Identify which cell holds the provided text, then report its (x, y) central coordinate. 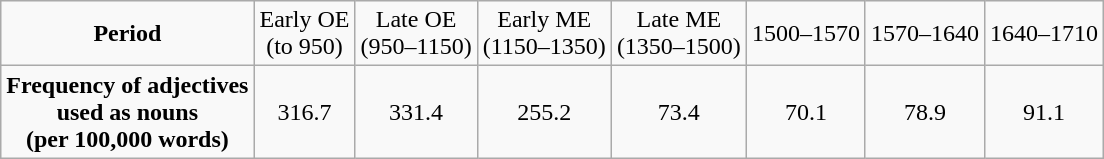
1640–1710 (1044, 34)
91.1 (1044, 112)
1500–1570 (806, 34)
Late OE(950–1150) (416, 34)
Period (128, 34)
255.2 (544, 112)
73.4 (678, 112)
1570–1640 (924, 34)
Early OE(to 950) (304, 34)
Early ME(1150–1350) (544, 34)
70.1 (806, 112)
Frequency of adjectivesused as nouns(per 100,000 words) (128, 112)
331.4 (416, 112)
Late ME(1350–1500) (678, 34)
316.7 (304, 112)
78.9 (924, 112)
